Return [x, y] of the center of cell containing provided text 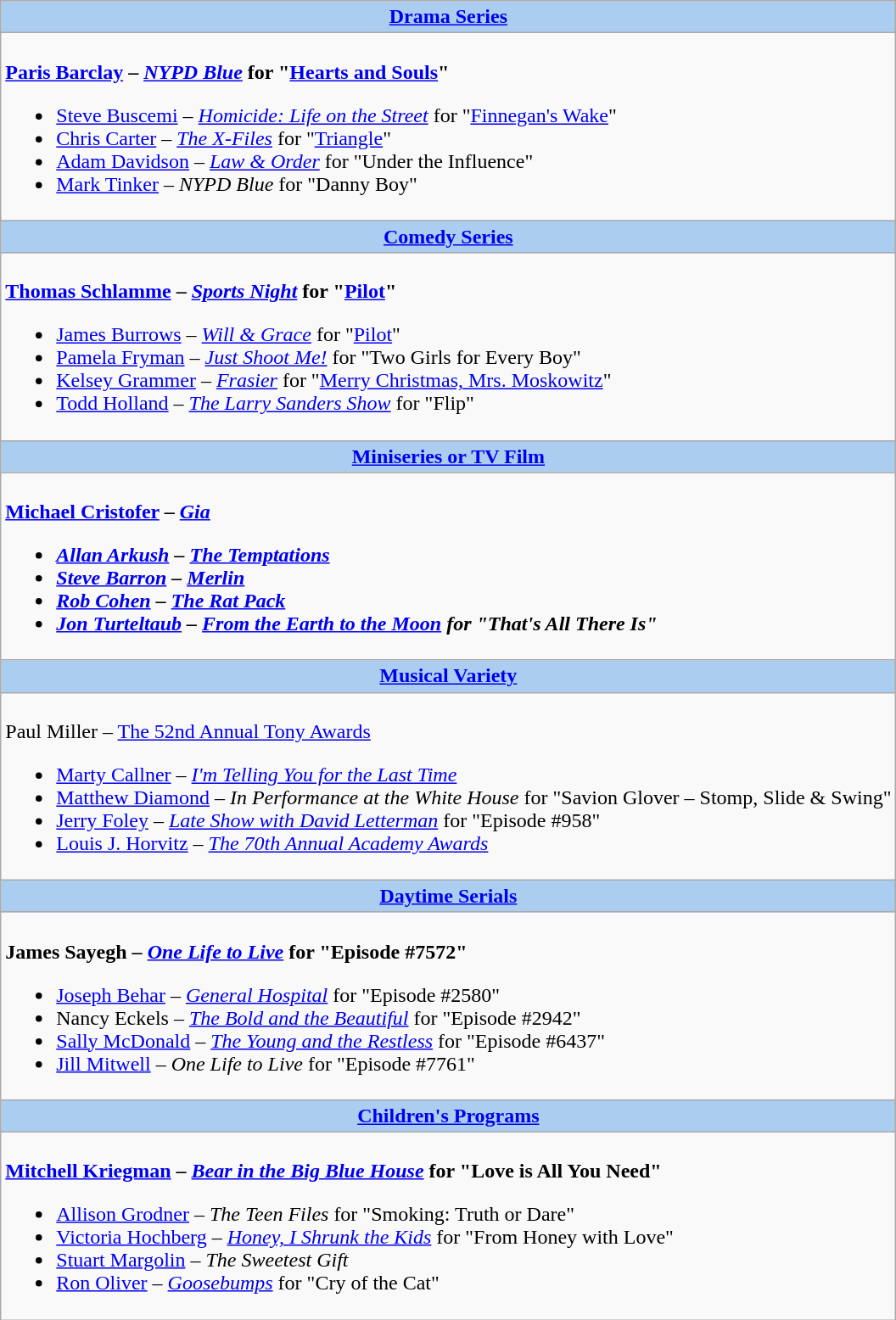
Children's Programs [448, 1116]
Comedy Series [448, 237]
Drama Series [448, 17]
Miniseries or TV Film [448, 456]
Musical Variety [448, 676]
Daytime Serials [448, 896]
